Find where the given text appears and provide that cell's center as [X, Y] coordinate. 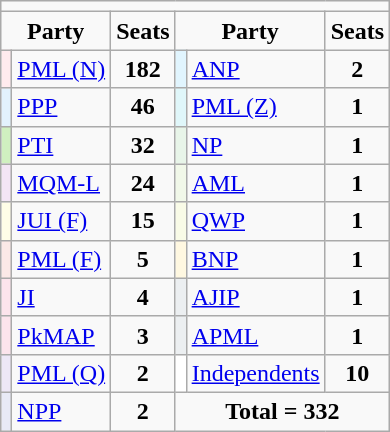
3 [143, 335]
4 [143, 297]
JUI (F) [62, 221]
PML (F) [62, 259]
PkMAP [62, 335]
15 [143, 221]
AJIP [256, 297]
182 [143, 69]
PML (Q) [62, 373]
NP [256, 145]
APML [256, 335]
MQM-L [62, 183]
46 [143, 107]
24 [143, 183]
10 [357, 373]
32 [143, 145]
PML (N) [62, 69]
ANP [256, 69]
JI [62, 297]
Total = 332 [282, 411]
AML [256, 183]
PTI [62, 145]
BNP [256, 259]
PPP [62, 107]
QWP [256, 221]
5 [143, 259]
NPP [62, 411]
Independents [256, 373]
PML (Z) [256, 107]
